Capture the cell that displays the provided text and extract its [x, y] central coordinate. 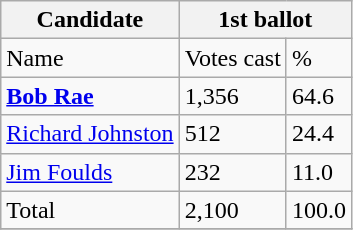
24.4 [318, 134]
1st ballot [265, 20]
512 [232, 134]
Total [90, 210]
11.0 [318, 172]
Jim Foulds [90, 172]
2,100 [232, 210]
100.0 [318, 210]
Candidate [90, 20]
1,356 [232, 96]
232 [232, 172]
% [318, 58]
Bob Rae [90, 96]
Name [90, 58]
Votes cast [232, 58]
Richard Johnston [90, 134]
64.6 [318, 96]
